Provide the [X, Y] coordinate of the cell's center where the given text is located.  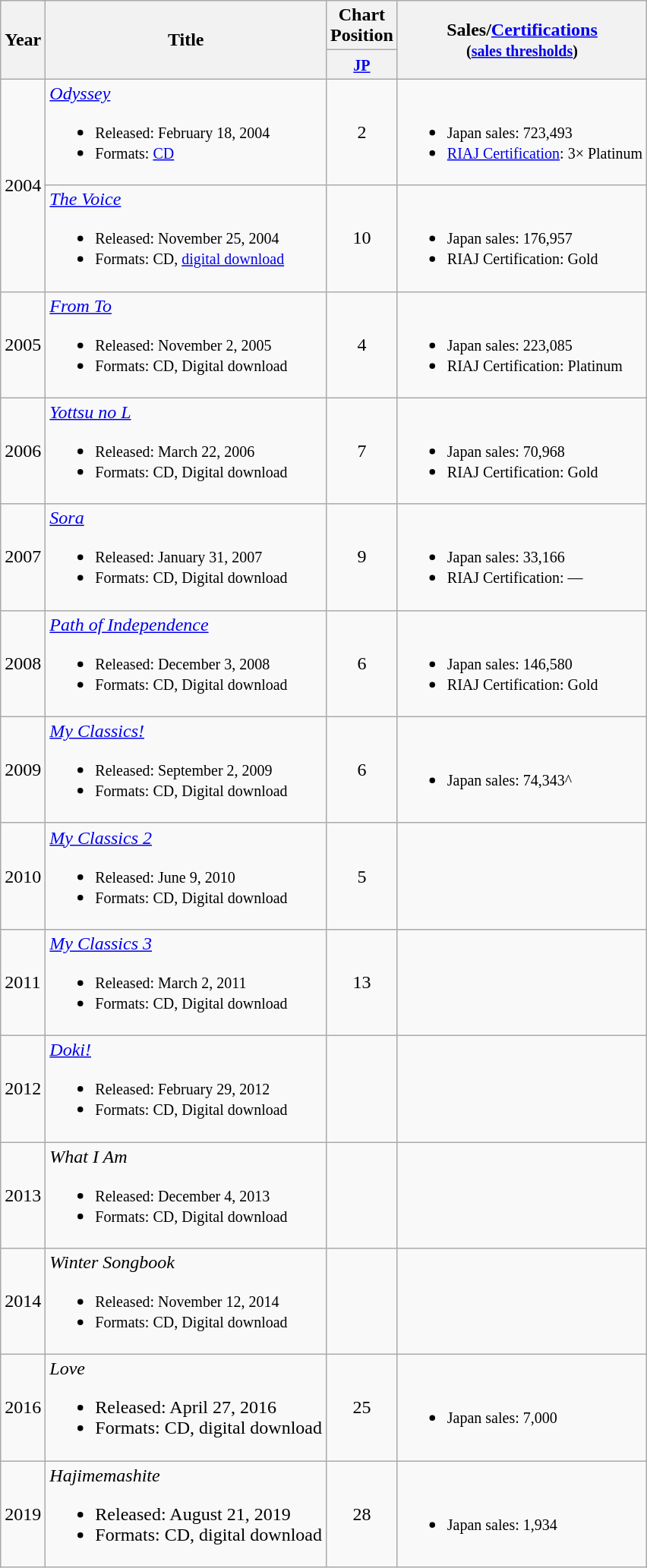
2004 [23, 185]
Japan sales: 223,085RIAJ Certification: Platinum [522, 345]
Japan sales: 7,000 [522, 1408]
2009 [23, 770]
Japan sales: 1,934 [522, 1514]
Japan sales: 723,493RIAJ Certification: 3× Platinum [522, 132]
Japan sales: 33,166RIAJ Certification: — [522, 557]
2006 [23, 451]
10 [362, 238]
4 [362, 345]
Doki!Released: February 29, 2012Formats: CD, Digital download [186, 1088]
HajimemashiteReleased: August 21, 2019Formats: CD, digital download [186, 1514]
2014 [23, 1302]
Winter SongbookReleased: November 12, 2014Formats: CD, Digital download [186, 1302]
My Classics 3Released: March 2, 2011Formats: CD, Digital download [186, 982]
2007 [23, 557]
JP [362, 65]
My Classics!Released: September 2, 2009Formats: CD, Digital download [186, 770]
9 [362, 557]
13 [362, 982]
SoraReleased: January 31, 2007Formats: CD, Digital download [186, 557]
2013 [23, 1195]
Japan sales: 176,957RIAJ Certification: Gold [522, 238]
2 [362, 132]
5 [362, 876]
2011 [23, 982]
The VoiceReleased: November 25, 2004Formats: CD, digital download [186, 238]
LoveReleased: April 27, 2016Formats: CD, digital download [186, 1408]
Yottsu no LReleased: March 22, 2006Formats: CD, Digital download [186, 451]
2012 [23, 1088]
Title [186, 39]
2016 [23, 1408]
2019 [23, 1514]
My Classics 2Released: June 9, 2010Formats: CD, Digital download [186, 876]
2005 [23, 345]
2010 [23, 876]
2008 [23, 663]
25 [362, 1408]
Year [23, 39]
OdysseyReleased: February 18, 2004Formats: CD [186, 132]
What I AmReleased: December 4, 2013Formats: CD, Digital download [186, 1195]
Japan sales: 74,343^ [522, 770]
Chart Position [362, 26]
Japan sales: 70,968RIAJ Certification: Gold [522, 451]
28 [362, 1514]
Japan sales: 146,580RIAJ Certification: Gold [522, 663]
7 [362, 451]
Sales/Certifications(sales thresholds) [522, 39]
From ToReleased: November 2, 2005Formats: CD, Digital download [186, 345]
Path of IndependenceReleased: December 3, 2008Formats: CD, Digital download [186, 663]
